Locate the cell with the specified text and output its [X, Y] center coordinate. 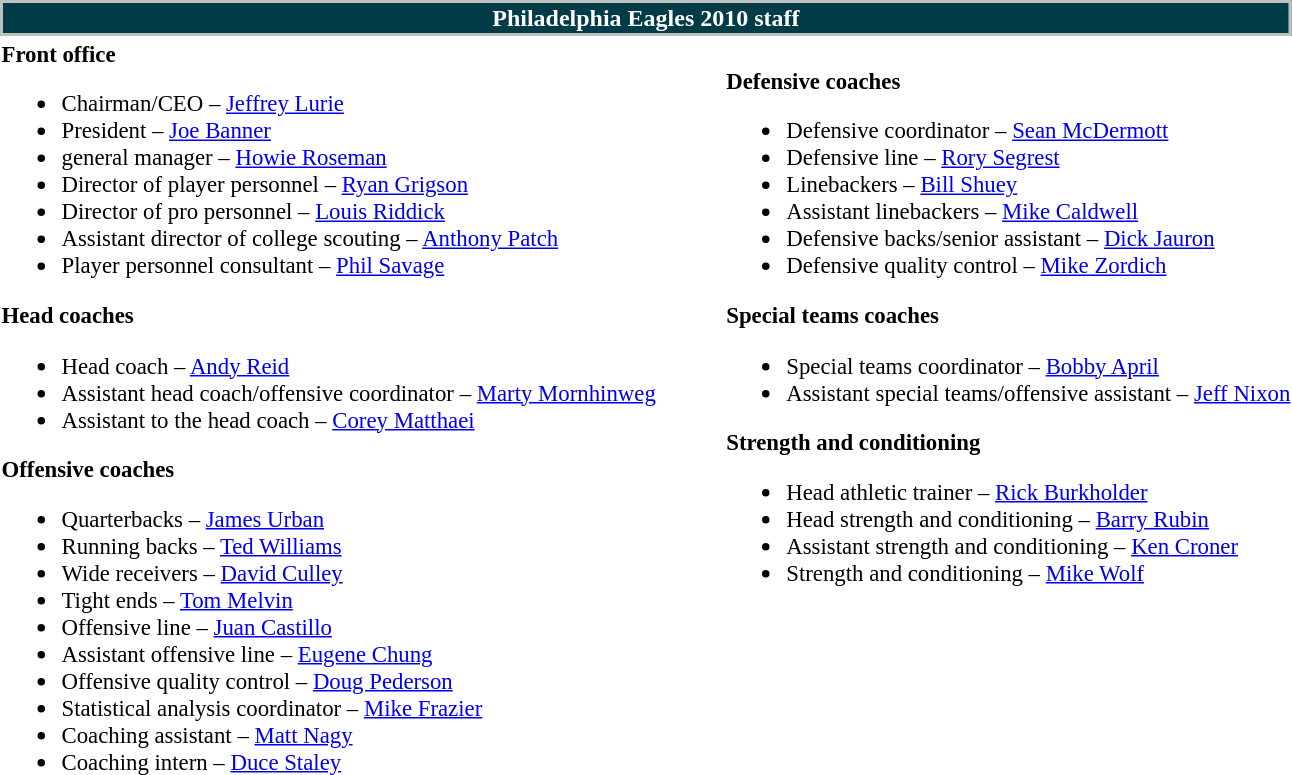
Philadelphia Eagles 2010 staff [646, 18]
